Output the [X, Y] coordinate of the center of the cell containing the given text.  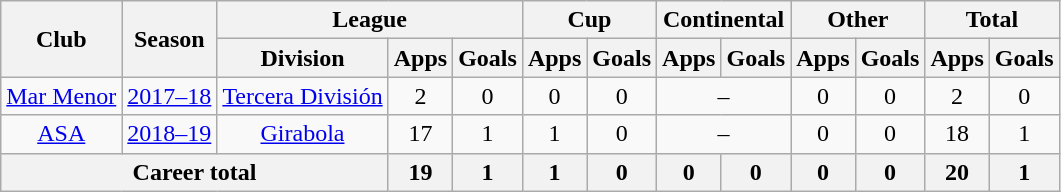
ASA [62, 134]
19 [420, 172]
Cup [589, 20]
League [370, 20]
Division [302, 58]
Career total [194, 172]
Total [992, 20]
18 [957, 134]
17 [420, 134]
Season [170, 39]
Mar Menor [62, 96]
Continental [724, 20]
Club [62, 39]
Girabola [302, 134]
20 [957, 172]
2018–19 [170, 134]
Tercera División [302, 96]
2017–18 [170, 96]
Other [858, 20]
